Locate the cell with the specified text and output its [x, y] center coordinate. 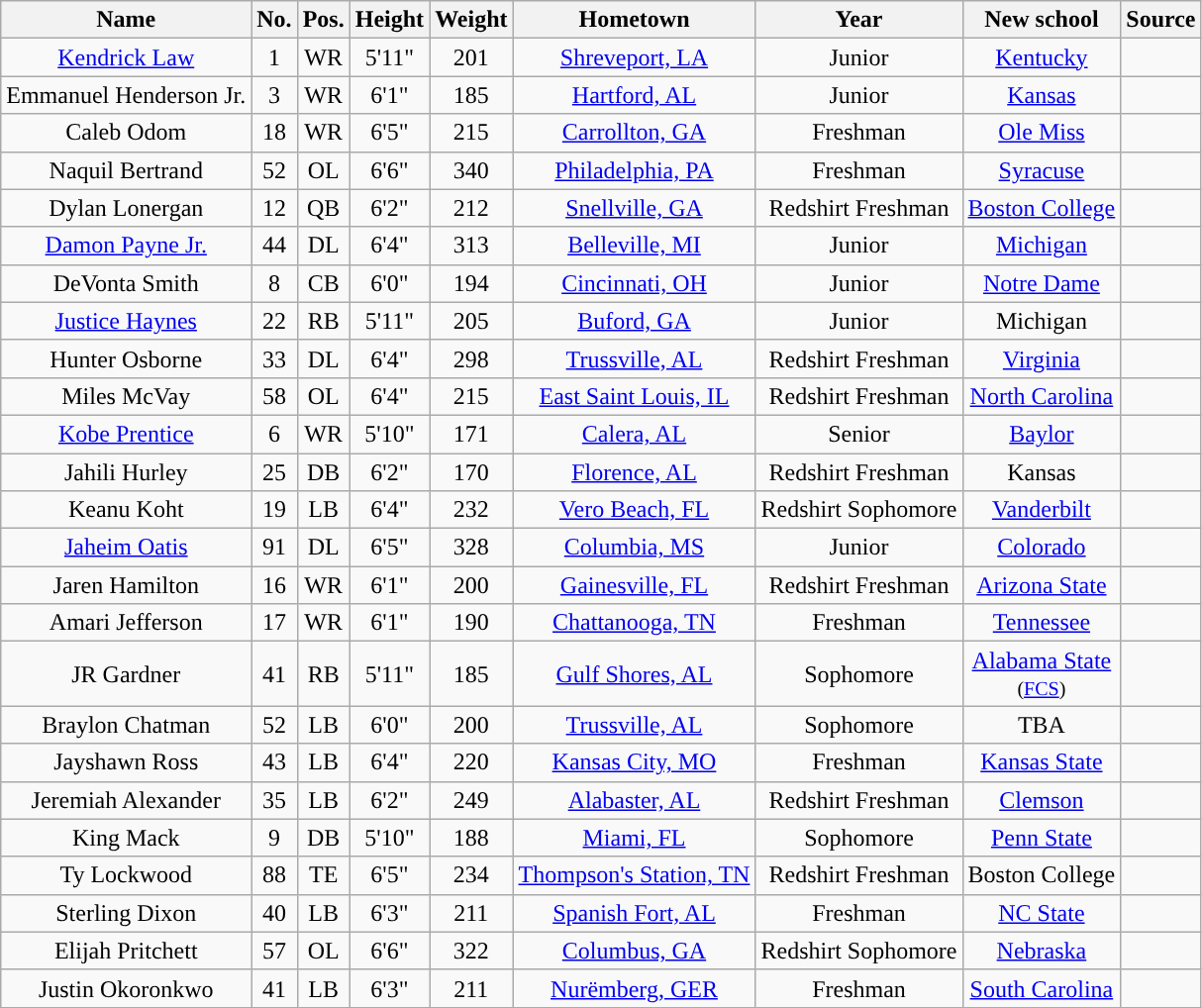
Elijah Pritchett [127, 951]
322 [471, 951]
Columbus, GA [634, 951]
Columbia, MS [634, 548]
Philadelphia, PA [634, 170]
Hartford, AL [634, 95]
Kansas State [1042, 762]
Naquil Bertrand [127, 170]
Ty Lockwood [127, 875]
TBA [1042, 725]
44 [274, 246]
Kobe Prentice [127, 434]
King Mack [127, 838]
16 [274, 585]
Baylor [1042, 434]
Name [127, 20]
3 [274, 95]
171 [471, 434]
Virginia [1042, 358]
Syracuse [1042, 170]
91 [274, 548]
Colorado [1042, 548]
18 [274, 133]
313 [471, 246]
234 [471, 875]
Jahili Hurley [127, 472]
Vero Beach, FL [634, 510]
Dylan Lonergan [127, 208]
NC State [1042, 913]
6 [274, 434]
Braylon Chatman [127, 725]
Jaren Hamilton [127, 585]
Senior [859, 434]
194 [471, 283]
58 [274, 396]
South Carolina [1042, 988]
Alabama State (FCS) [1042, 673]
328 [471, 548]
Miami, FL [634, 838]
188 [471, 838]
Kansas City, MO [634, 762]
Kentucky [1042, 57]
No. [274, 20]
Nurëmberg, GER [634, 988]
Thompson's Station, TN [634, 875]
170 [471, 472]
Clemson [1042, 800]
Height [389, 20]
205 [471, 321]
43 [274, 762]
9 [274, 838]
201 [471, 57]
Chattanooga, TN [634, 623]
Alabaster, AL [634, 800]
CB [323, 283]
22 [274, 321]
88 [274, 875]
190 [471, 623]
17 [274, 623]
19 [274, 510]
12 [274, 208]
JR Gardner [127, 673]
Jaheim Oatis [127, 548]
Jayshawn Ross [127, 762]
Miles McVay [127, 396]
Spanish Fort, AL [634, 913]
Source [1160, 20]
Hunter Osborne [127, 358]
Pos. [323, 20]
Emmanuel Henderson Jr. [127, 95]
Notre Dame [1042, 283]
Buford, GA [634, 321]
Weight [471, 20]
Gainesville, FL [634, 585]
Year [859, 20]
Keanu Koht [127, 510]
Amari Jefferson [127, 623]
35 [274, 800]
25 [274, 472]
232 [471, 510]
Justin Okoronkwo [127, 988]
QB [323, 208]
DeVonta Smith [127, 283]
Calera, AL [634, 434]
249 [471, 800]
TE [323, 875]
40 [274, 913]
340 [471, 170]
220 [471, 762]
Sterling Dixon [127, 913]
Justice Haynes [127, 321]
298 [471, 358]
Florence, AL [634, 472]
Damon Payne Jr. [127, 246]
Tennessee [1042, 623]
Vanderbilt [1042, 510]
Arizona State [1042, 585]
33 [274, 358]
212 [471, 208]
Caleb Odom [127, 133]
Belleville, MI [634, 246]
Penn State [1042, 838]
Jeremiah Alexander [127, 800]
New school [1042, 20]
Shreveport, LA [634, 57]
Gulf Shores, AL [634, 673]
Carrollton, GA [634, 133]
57 [274, 951]
Hometown [634, 20]
Nebraska [1042, 951]
Ole Miss [1042, 133]
Cincinnati, OH [634, 283]
North Carolina [1042, 396]
Kendrick Law [127, 57]
Snellville, GA [634, 208]
1 [274, 57]
East Saint Louis, IL [634, 396]
8 [274, 283]
